Detect which cell encompasses the target text, then output its [x, y] center coordinate. 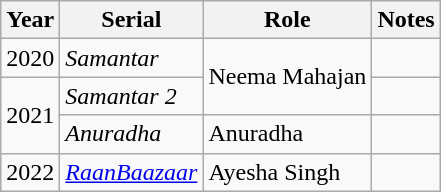
Role [288, 20]
Neema Mahajan [288, 77]
Notes [406, 20]
Serial [132, 20]
2021 [30, 115]
2020 [30, 58]
Ayesha Singh [288, 172]
Samantar 2 [132, 96]
2022 [30, 172]
Samantar [132, 58]
RaanBaazaar [132, 172]
Year [30, 20]
